Return (X, Y) of the center of cell containing provided text 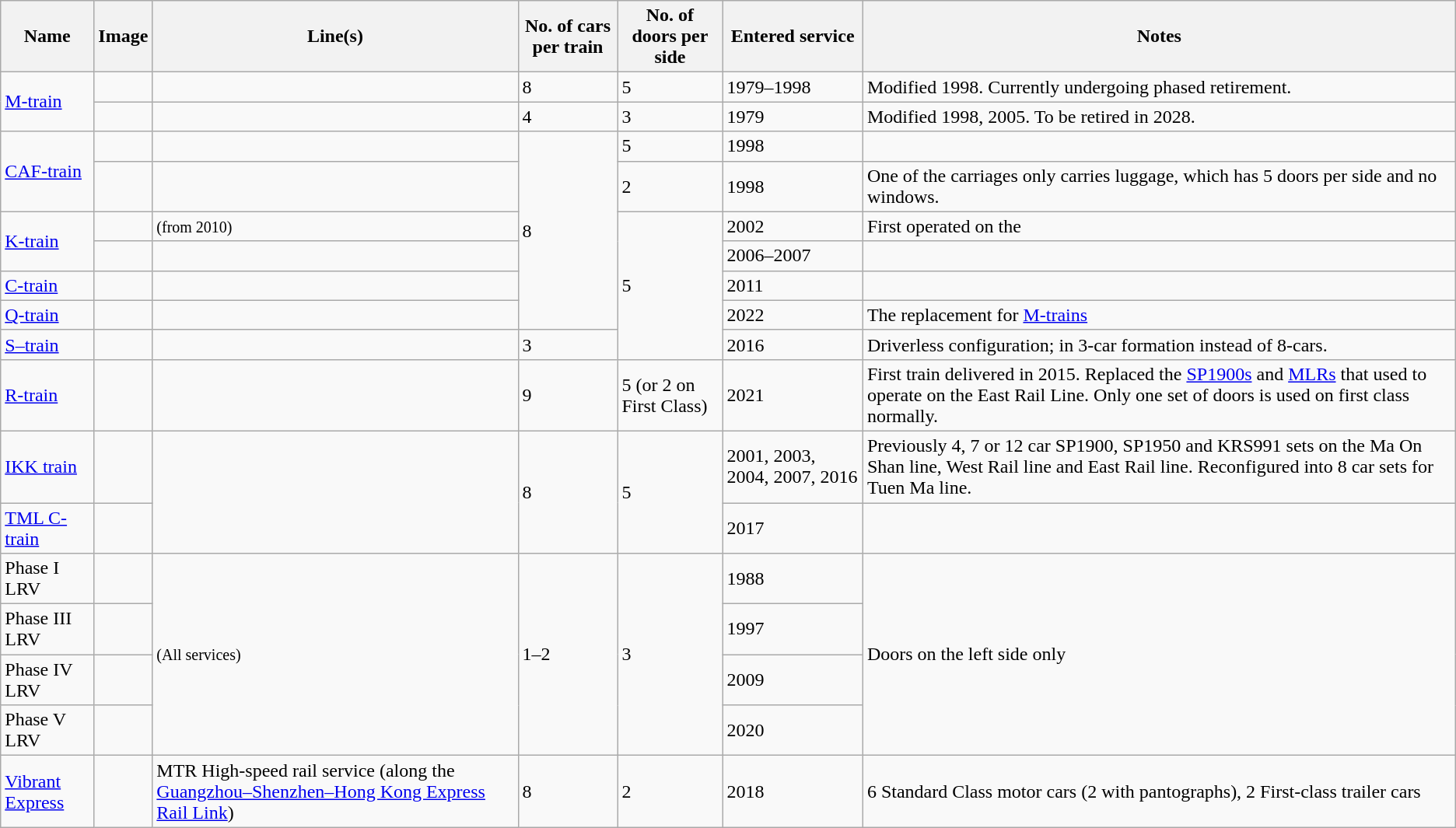
Notes (1159, 37)
9 (568, 395)
No. of cars per train (568, 37)
CAF-train (47, 171)
(All services) (335, 655)
C-train (47, 285)
2016 (793, 344)
One of the carriages only carries luggage, which has 5 doors per side and no windows. (1159, 187)
S–train (47, 344)
2006–2007 (793, 256)
4 (568, 117)
2017 (793, 527)
First operated on the (1159, 226)
2022 (793, 315)
5 (or 2 on First Class) (670, 395)
6 Standard Class motor cars (2 with pantographs), 2 First-class trailer cars (1159, 791)
Modified 1998. Currently undergoing phased retirement. (1159, 87)
Driverless configuration; in 3-car formation instead of 8-cars. (1159, 344)
2021 (793, 395)
TML C-train (47, 527)
Name (47, 37)
2001, 2003, 2004, 2007, 2016 (793, 466)
Image (123, 37)
Modified 1998, 2005. To be retired in 2028. (1159, 117)
Phase III LRV (47, 630)
R-train (47, 395)
Phase I LRV (47, 578)
1988 (793, 578)
2002 (793, 226)
The replacement for M-trains (1159, 315)
2011 (793, 285)
Doors on the left side only (1159, 655)
No. of doors per side (670, 37)
1–2 (568, 655)
K-train (47, 241)
Line(s) (335, 37)
1979–1998 (793, 87)
2020 (793, 731)
2009 (793, 680)
2018 (793, 791)
Entered service (793, 37)
Q-train (47, 315)
IKK train (47, 466)
1979 (793, 117)
Phase V LRV (47, 731)
M-train (47, 102)
Vibrant Express (47, 791)
1997 (793, 630)
Phase IV LRV (47, 680)
(from 2010) (335, 226)
MTR High-speed rail service (along the Guangzhou–Shenzhen–Hong Kong Express Rail Link) (335, 791)
